Identify which cell holds the provided text, then report its [X, Y] central coordinate. 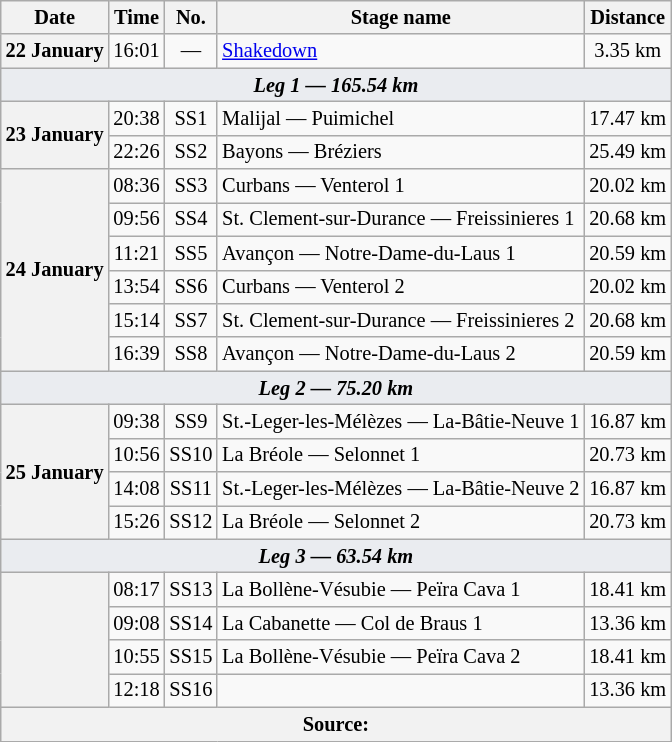
Malijal — Puimichel [400, 118]
08:17 [136, 589]
10:56 [136, 455]
23 January [55, 134]
14:08 [136, 489]
St. Clement-sur-Durance — Freissinieres 1 [400, 219]
20:38 [136, 118]
Distance [628, 17]
SS10 [192, 455]
Leg 2 — 75.20 km [336, 388]
La Cabanette — Col de Braus 1 [400, 623]
25.49 km [628, 152]
— [192, 51]
15:14 [136, 320]
St. Clement-sur-Durance — Freissinieres 2 [400, 320]
17.47 km [628, 118]
09:08 [136, 623]
No. [192, 17]
La Bollène-Vésubie — Peïra Cava 1 [400, 589]
SS12 [192, 522]
St.-Leger-les-Mélèzes — La-Bâtie-Neuve 2 [400, 489]
08:36 [136, 186]
Curbans — Venterol 1 [400, 186]
16:39 [136, 354]
Time [136, 17]
SS4 [192, 219]
SS5 [192, 253]
La Bréole — Selonnet 2 [400, 522]
Leg 3 — 63.54 km [336, 556]
25 January [55, 472]
SS7 [192, 320]
Leg 1 — 165.54 km [336, 85]
Source: [336, 724]
La Bollène-Vésubie — Peïra Cava 2 [400, 657]
Avançon — Notre-Dame-du-Laus 1 [400, 253]
Curbans — Venterol 2 [400, 287]
La Bréole — Selonnet 1 [400, 455]
11:21 [136, 253]
Date [55, 17]
SS6 [192, 287]
24 January [55, 270]
SS2 [192, 152]
Avançon — Notre-Dame-du-Laus 2 [400, 354]
12:18 [136, 690]
Shakedown [400, 51]
Bayons — Bréziers [400, 152]
SS1 [192, 118]
SS11 [192, 489]
SS16 [192, 690]
22:26 [136, 152]
16:01 [136, 51]
SS3 [192, 186]
Stage name [400, 17]
SS15 [192, 657]
SS8 [192, 354]
22 January [55, 51]
SS9 [192, 421]
15:26 [136, 522]
SS13 [192, 589]
3.35 km [628, 51]
10:55 [136, 657]
St.-Leger-les-Mélèzes — La-Bâtie-Neuve 1 [400, 421]
09:56 [136, 219]
SS14 [192, 623]
09:38 [136, 421]
13:54 [136, 287]
